Capture the cell that displays the provided text and extract its (X, Y) central coordinate. 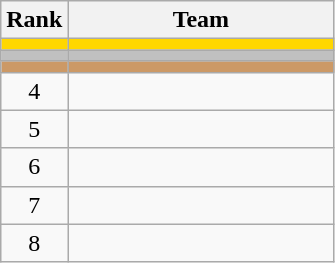
Rank (34, 20)
7 (34, 205)
4 (34, 91)
6 (34, 167)
5 (34, 129)
8 (34, 243)
Team (201, 20)
